Capture the cell that displays the provided text and extract its [x, y] central coordinate. 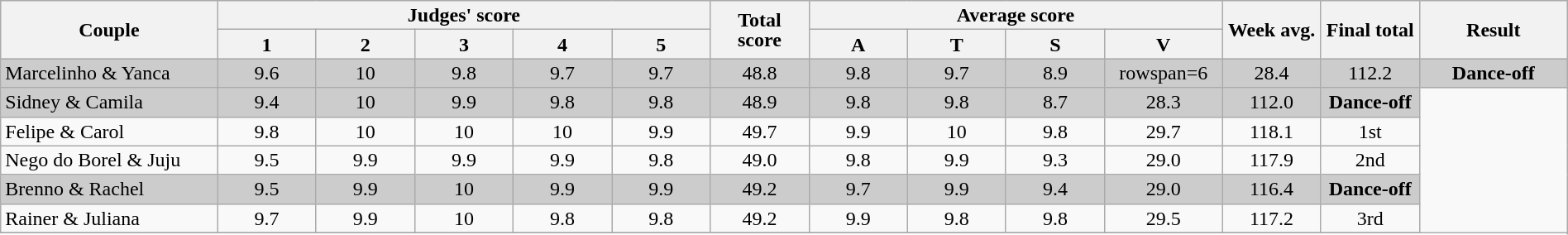
117.2 [1272, 218]
9.3 [1055, 161]
2 [366, 45]
8.7 [1055, 103]
118.1 [1272, 131]
Marcelinho & Yanca [109, 73]
116.4 [1272, 189]
4 [562, 45]
T [956, 45]
Week avg. [1272, 30]
Final total [1370, 30]
112.0 [1272, 103]
1st [1370, 131]
A [858, 45]
Felipe & Carol [109, 131]
29.7 [1164, 131]
9.6 [266, 73]
49.7 [759, 131]
48.8 [759, 73]
S [1055, 45]
3 [463, 45]
Nego do Borel & Juju [109, 161]
112.2 [1370, 73]
1 [266, 45]
Average score [1016, 15]
Total score [759, 30]
2nd [1370, 161]
5 [662, 45]
rowspan=6 [1164, 73]
Couple [109, 30]
28.4 [1272, 73]
Rainer & Juliana [109, 218]
49.0 [759, 161]
28.3 [1164, 103]
Judges' score [464, 15]
Sidney & Camila [109, 103]
Brenno & Rachel [109, 189]
V [1164, 45]
117.9 [1272, 161]
8.9 [1055, 73]
48.9 [759, 103]
29.5 [1164, 218]
3rd [1370, 218]
Result [1494, 30]
